Identify which cell holds the provided text, then report its (x, y) central coordinate. 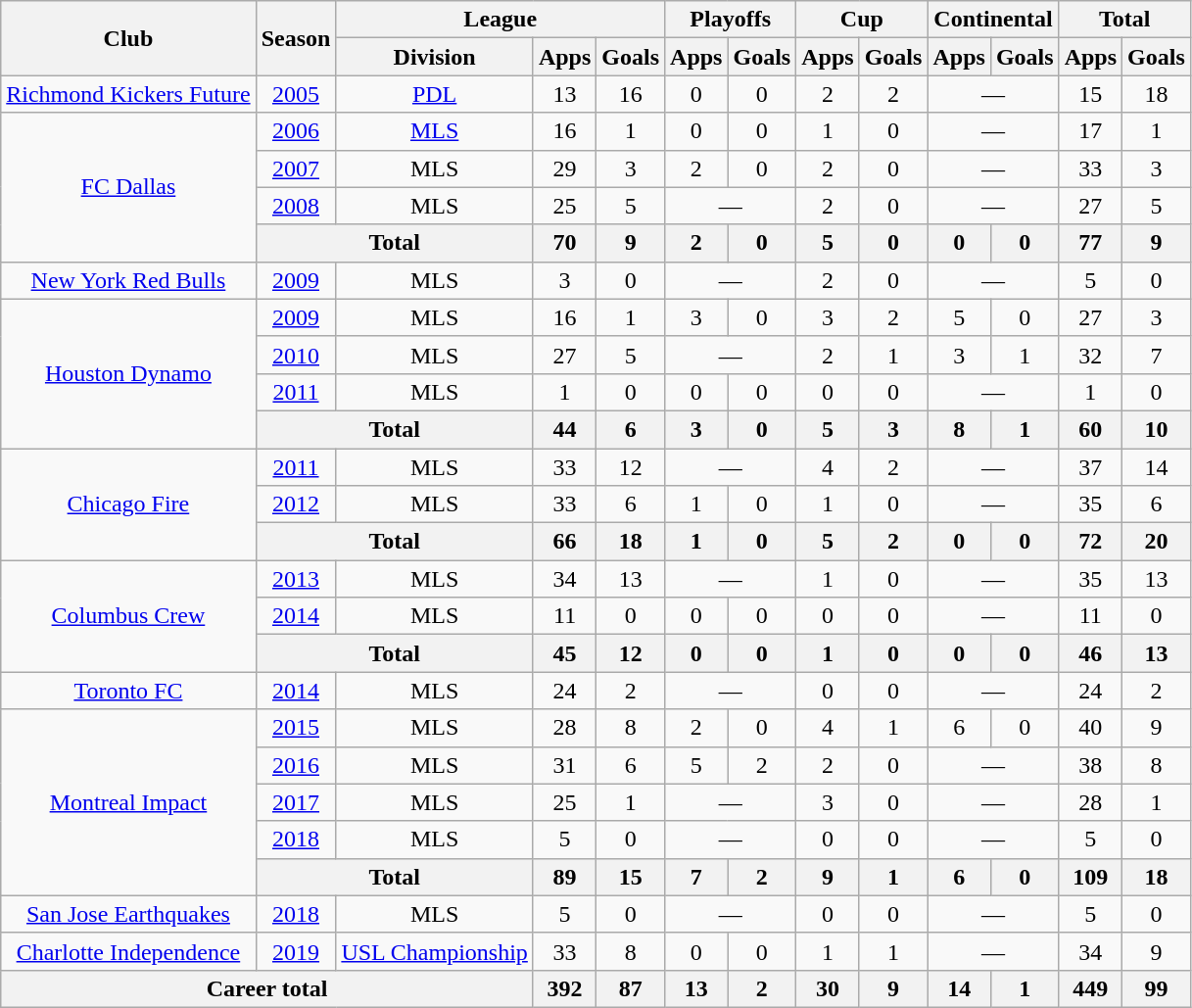
44 (564, 429)
2005 (296, 94)
77 (1090, 243)
FC Dallas (128, 187)
45 (564, 653)
392 (564, 988)
60 (1090, 429)
72 (1090, 542)
PDL (435, 94)
449 (1090, 988)
USL Championship (435, 951)
New York Red Bulls (128, 280)
99 (1157, 988)
40 (1090, 728)
2008 (296, 206)
20 (1157, 542)
Playoffs (731, 20)
Cup (862, 20)
30 (828, 988)
2019 (296, 951)
Division (435, 57)
2012 (296, 504)
31 (564, 765)
38 (1090, 765)
66 (564, 542)
46 (1090, 653)
Houston Dynamo (128, 373)
70 (564, 243)
Toronto FC (128, 691)
2013 (296, 579)
Season (296, 38)
2006 (296, 131)
109 (1090, 877)
10 (1157, 429)
San Jose Earthquakes (128, 914)
17 (1090, 131)
2017 (296, 802)
Richmond Kickers Future (128, 94)
2015 (296, 728)
2016 (296, 765)
87 (631, 988)
Continental (993, 20)
2007 (296, 168)
Columbus Crew (128, 616)
37 (1090, 467)
League (501, 20)
29 (564, 168)
2010 (296, 355)
Chicago Fire (128, 504)
Club (128, 38)
Charlotte Independence (128, 951)
32 (1090, 355)
89 (564, 877)
Montreal Impact (128, 802)
Career total (267, 988)
